From the cell containing the given text, extract its center point as (x, y) coordinate. 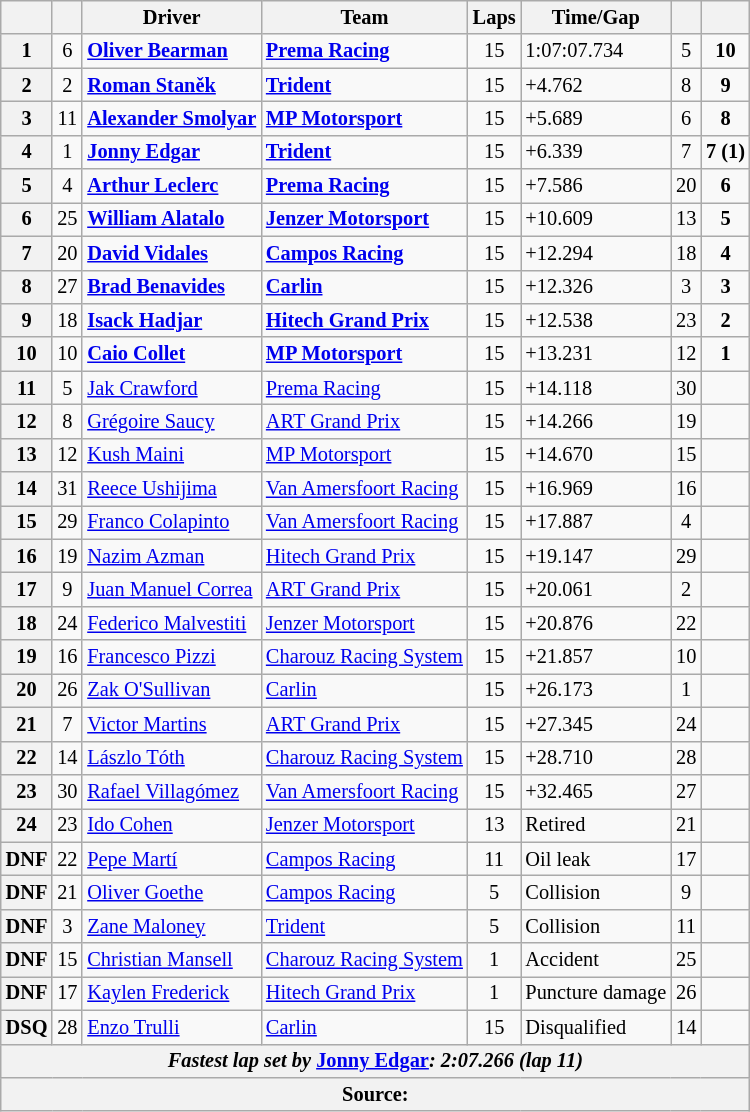
Brad Benavides (172, 287)
+14.118 (596, 388)
Christian Mansell (172, 960)
William Alatalo (172, 219)
Disqualified (596, 1027)
+13.231 (596, 354)
Pepe Martí (172, 859)
Zane Maloney (172, 926)
31 (67, 489)
Arthur Leclerc (172, 186)
+12.538 (596, 320)
+32.465 (596, 791)
+14.670 (596, 455)
Jonny Edgar (172, 152)
+20.061 (596, 589)
Accident (596, 960)
+21.857 (596, 657)
+4.762 (596, 85)
Franco Colapinto (172, 522)
Oil leak (596, 859)
+27.345 (596, 724)
Puncture damage (596, 993)
Roman Staněk (172, 85)
Driver (172, 17)
Enzo Trulli (172, 1027)
Federico Malvestiti (172, 623)
1:07:07.734 (596, 51)
Grégoire Saucy (172, 421)
+20.876 (596, 623)
Victor Martins (172, 724)
+12.326 (596, 287)
+7.586 (596, 186)
+14.266 (596, 421)
Fastest lap set by Jonny Edgar: 2:07.266 (lap 11) (376, 1061)
David Vidales (172, 253)
Nazim Azman (172, 556)
Isack Hadjar (172, 320)
+5.689 (596, 118)
Kaylen Frederick (172, 993)
DSQ (27, 1027)
Jak Crawford (172, 388)
+12.294 (596, 253)
Rafael Villagómez (172, 791)
Zak O'Sullivan (172, 690)
+6.339 (596, 152)
+26.173 (596, 690)
+19.147 (596, 556)
Alexander Smolyar (172, 118)
Time/Gap (596, 17)
Oliver Goethe (172, 892)
Francesco Pizzi (172, 657)
+16.969 (596, 489)
Laps (494, 17)
Caio Collet (172, 354)
Ido Cohen (172, 825)
+10.609 (596, 219)
Lászlo Tóth (172, 758)
Juan Manuel Correa (172, 589)
Reece Ushijima (172, 489)
Retired (596, 825)
Source: (376, 1094)
Kush Maini (172, 455)
Team (364, 17)
+28.710 (596, 758)
Oliver Bearman (172, 51)
+17.887 (596, 522)
7 (1) (726, 152)
